For the text-containing cell, return its midpoint in (x, y) coordinate format. 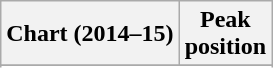
Chart (2014–15) (90, 34)
Peakposition (225, 34)
